Find where the given text appears and provide that cell's center as [x, y] coordinate. 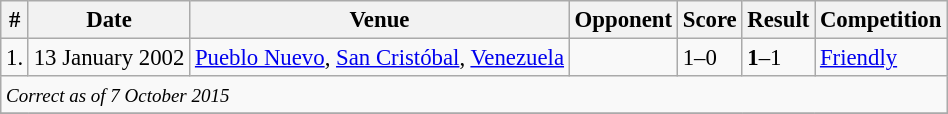
Result [778, 20]
# [15, 20]
1–1 [778, 58]
Date [108, 20]
Venue [380, 20]
Pueblo Nuevo, San Cristóbal, Venezuela [380, 58]
Friendly [881, 58]
Correct as of 7 October 2015 [474, 95]
1. [15, 58]
Competition [881, 20]
Opponent [623, 20]
Score [710, 20]
1–0 [710, 58]
13 January 2002 [108, 58]
